Search for the cell housing the specified text and yield its (x, y) center coordinate. 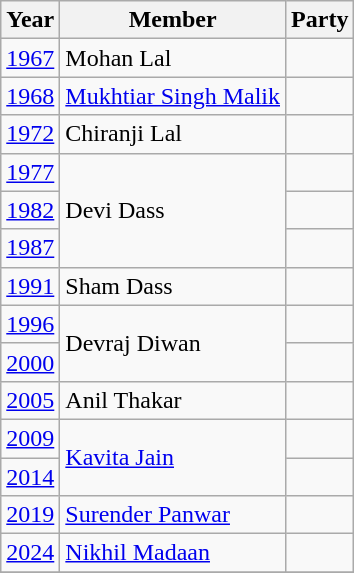
Kavita Jain (173, 457)
1972 (30, 134)
Year (30, 20)
2000 (30, 362)
1982 (30, 210)
1996 (30, 324)
Surender Panwar (173, 515)
Party (320, 20)
1977 (30, 172)
1991 (30, 286)
2005 (30, 400)
2024 (30, 553)
2014 (30, 477)
1967 (30, 58)
1987 (30, 248)
Devraj Diwan (173, 343)
Member (173, 20)
Nikhil Madaan (173, 553)
Sham Dass (173, 286)
Chiranji Lal (173, 134)
1968 (30, 96)
Mohan Lal (173, 58)
2009 (30, 438)
Mukhtiar Singh Malik (173, 96)
2019 (30, 515)
Anil Thakar (173, 400)
Devi Dass (173, 210)
